From the cell containing the given text, extract its center point as (X, Y) coordinate. 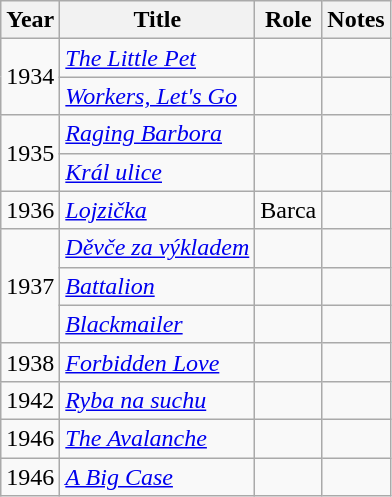
1935 (30, 153)
1942 (30, 400)
Raging Barbora (158, 134)
The Avalanche (158, 438)
Děvče za výkladem (158, 248)
Král ulice (158, 172)
Forbidden Love (158, 362)
1937 (30, 286)
Year (30, 20)
Blackmailer (158, 324)
Workers, Let's Go (158, 96)
Barca (288, 210)
Role (288, 20)
1938 (30, 362)
A Big Case (158, 477)
1936 (30, 210)
Lojzička (158, 210)
Battalion (158, 286)
Notes (356, 20)
The Little Pet (158, 58)
Ryba na suchu (158, 400)
1934 (30, 77)
Title (158, 20)
